Identify which cell holds the provided text, then report its [X, Y] central coordinate. 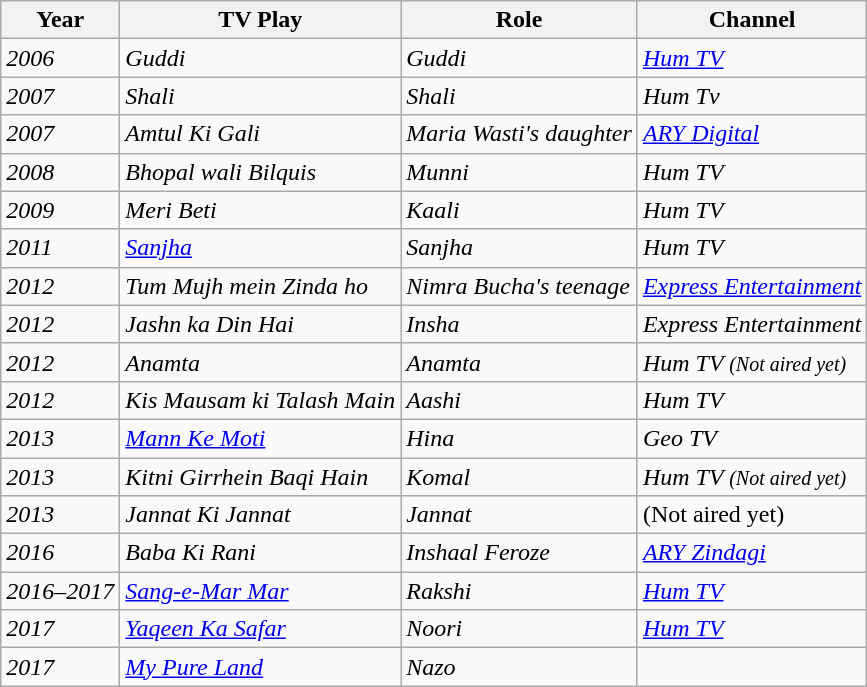
Yaqeen Ka Safar [260, 629]
TV Play [260, 20]
Tum Mujh mein Zinda ho [260, 286]
Geo TV [752, 438]
Nimra Bucha's teenage [520, 286]
Jashn ka Din Hai [260, 324]
Year [60, 20]
Insha [520, 324]
Inshaal Feroze [520, 553]
2016 [60, 553]
Meri Beti [260, 210]
Hum Tv [752, 96]
2008 [60, 172]
Komal [520, 477]
2016–2017 [60, 591]
Baba Ki Rani [260, 553]
Mann Ke Moti [260, 438]
ARY Digital [752, 134]
2009 [60, 210]
Sang-e-Mar Mar [260, 591]
2011 [60, 248]
Rakshi [520, 591]
Jannat [520, 515]
Kis Mausam ki Talash Main [260, 400]
Kaali [520, 210]
Kitni Girrhein Baqi Hain [260, 477]
Role [520, 20]
Nazo [520, 667]
Jannat Ki Jannat [260, 515]
Maria Wasti's daughter [520, 134]
Hina [520, 438]
Noori [520, 629]
ARY Zindagi [752, 553]
My Pure Land [260, 667]
Channel [752, 20]
2006 [60, 58]
Amtul Ki Gali [260, 134]
(Not aired yet) [752, 515]
Bhopal wali Bilquis [260, 172]
Munni [520, 172]
Aashi [520, 400]
